Find where the given text appears and provide that cell's center as [x, y] coordinate. 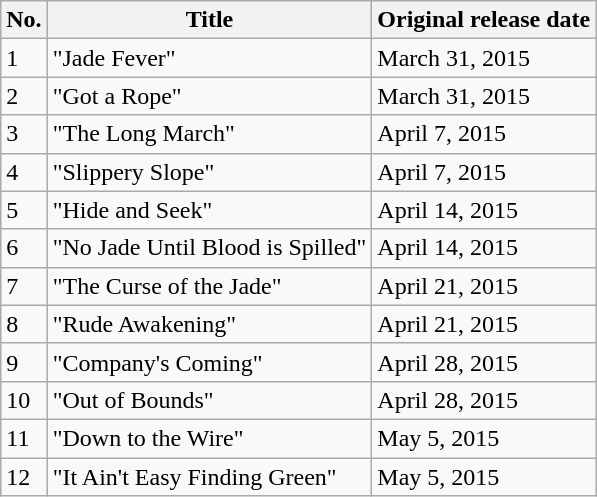
Title [210, 20]
"Slippery Slope" [210, 172]
11 [24, 438]
"Jade Fever" [210, 58]
2 [24, 96]
8 [24, 324]
"The Curse of the Jade" [210, 286]
"No Jade Until Blood is Spilled" [210, 248]
7 [24, 286]
10 [24, 400]
"It Ain't Easy Finding Green" [210, 477]
12 [24, 477]
"Company's Coming" [210, 362]
"Down to the Wire" [210, 438]
"Rude Awakening" [210, 324]
1 [24, 58]
6 [24, 248]
4 [24, 172]
3 [24, 134]
"Got a Rope" [210, 96]
"The Long March" [210, 134]
5 [24, 210]
9 [24, 362]
No. [24, 20]
"Out of Bounds" [210, 400]
Original release date [484, 20]
"Hide and Seek" [210, 210]
